For the text-containing cell, return its midpoint in [X, Y] coordinate format. 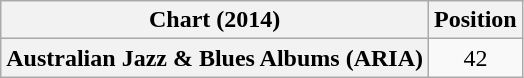
42 [476, 58]
Chart (2014) [215, 20]
Position [476, 20]
Australian Jazz & Blues Albums (ARIA) [215, 58]
